Search for the cell housing the specified text and yield its (X, Y) center coordinate. 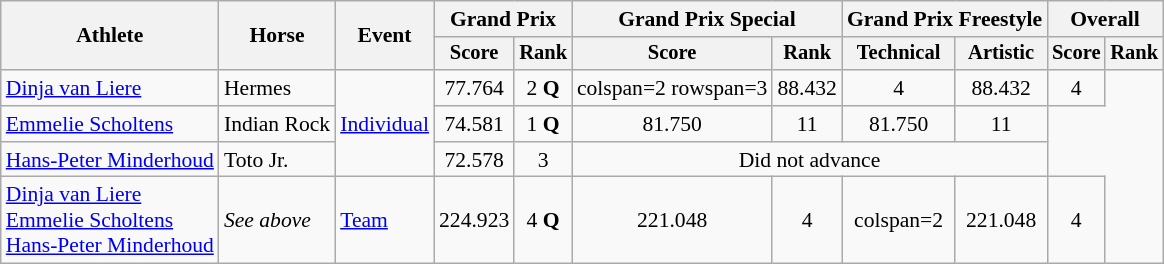
224.923 (474, 220)
colspan=2 (898, 220)
Grand Prix Freestyle (944, 19)
74.581 (474, 124)
Dinja van Liere (110, 88)
Emmelie Scholtens (110, 124)
Team (384, 220)
Did not advance (810, 160)
3 (543, 160)
Overall (1105, 19)
Athlete (110, 36)
Horse (277, 36)
Event (384, 36)
Hermes (277, 88)
77.764 (474, 88)
4 Q (543, 220)
Artistic (1001, 54)
Grand Prix Special (707, 19)
Individual (384, 124)
Hans-Peter Minderhoud (110, 160)
1 Q (543, 124)
Grand Prix (503, 19)
Dinja van LiereEmmelie ScholtensHans-Peter Minderhoud (110, 220)
Indian Rock (277, 124)
2 Q (543, 88)
Technical (898, 54)
colspan=2 rowspan=3 (672, 88)
72.578 (474, 160)
Toto Jr. (277, 160)
See above (277, 220)
